Search for the cell housing the specified text and yield its (X, Y) center coordinate. 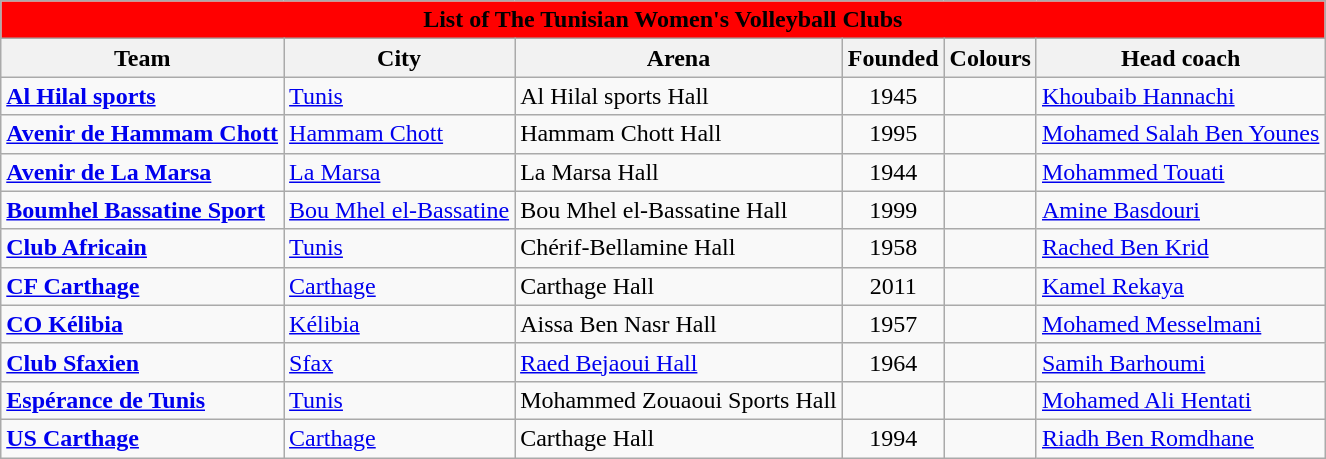
La Marsa Hall (679, 172)
Colours (990, 58)
Kélibia (400, 324)
Mohammed Touati (1180, 172)
Mohamed Ali Hentati (1180, 400)
Riadh Ben Romdhane (1180, 438)
Team (142, 58)
1958 (893, 248)
Avenir de Hammam Chott (142, 134)
Club Sfaxien (142, 362)
US Carthage (142, 438)
1957 (893, 324)
1995 (893, 134)
Sfax (400, 362)
Aissa Ben Nasr Hall (679, 324)
Boumhel Bassatine Sport (142, 210)
Mohamed Messelmani (1180, 324)
Espérance de Tunis (142, 400)
Samih Barhoumi (1180, 362)
Chérif-Bellamine Hall (679, 248)
2011 (893, 286)
Arena (679, 58)
Hammam Chott Hall (679, 134)
Khoubaib Hannachi (1180, 96)
City (400, 58)
Al Hilal sports Hall (679, 96)
1944 (893, 172)
Avenir de La Marsa (142, 172)
CF Carthage (142, 286)
1999 (893, 210)
1945 (893, 96)
Kamel Rekaya (1180, 286)
CO Kélibia (142, 324)
Club Africain (142, 248)
Raed Bejaoui Hall (679, 362)
Mohammed Zouaoui Sports Hall (679, 400)
Rached Ben Krid (1180, 248)
1994 (893, 438)
List of The Tunisian Women's Volleyball Clubs (663, 20)
Hammam Chott (400, 134)
Bou Mhel el-Bassatine (400, 210)
Mohamed Salah Ben Younes (1180, 134)
Founded (893, 58)
Bou Mhel el-Bassatine Hall (679, 210)
Amine Basdouri (1180, 210)
Al Hilal sports (142, 96)
La Marsa (400, 172)
1964 (893, 362)
Head coach (1180, 58)
